Identify which cell holds the provided text, then report its (X, Y) central coordinate. 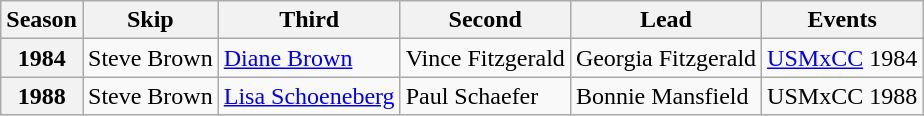
USMxCC 1984 (842, 58)
Skip (150, 20)
Bonnie Mansfield (666, 96)
1984 (42, 58)
Second (485, 20)
Diane Brown (309, 58)
Events (842, 20)
USMxCC 1988 (842, 96)
Season (42, 20)
Third (309, 20)
Vince Fitzgerald (485, 58)
Lisa Schoeneberg (309, 96)
Paul Schaefer (485, 96)
Georgia Fitzgerald (666, 58)
1988 (42, 96)
Lead (666, 20)
